Search for the cell housing the specified text and yield its (x, y) center coordinate. 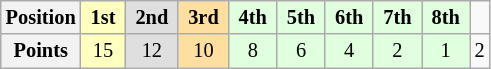
15 (104, 51)
3rd (203, 17)
6th (349, 17)
4th (253, 17)
2nd (152, 17)
5th (301, 17)
12 (152, 51)
Position (41, 17)
Points (41, 51)
4 (349, 51)
1 (446, 51)
7th (397, 17)
6 (301, 51)
1st (104, 17)
8 (253, 51)
8th (446, 17)
10 (203, 51)
